For the text-containing cell, return its midpoint in [X, Y] coordinate format. 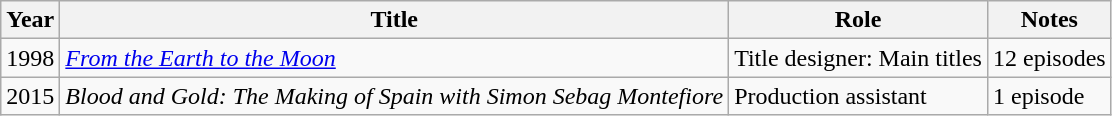
1 episode [1049, 96]
Title designer: Main titles [858, 58]
Blood and Gold: The Making of Spain with Simon Sebag Montefiore [394, 96]
12 episodes [1049, 58]
Title [394, 20]
Notes [1049, 20]
Year [30, 20]
2015 [30, 96]
Production assistant [858, 96]
From the Earth to the Moon [394, 58]
1998 [30, 58]
Role [858, 20]
